Identify which cell holds the provided text, then report its [X, Y] central coordinate. 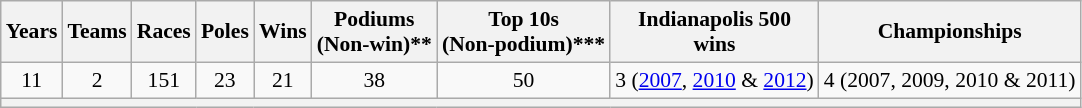
11 [32, 80]
38 [374, 80]
Years [32, 32]
3 (2007, 2010 & 2012) [714, 80]
21 [283, 80]
Championships [950, 32]
Races [164, 32]
23 [225, 80]
Top 10s(Non-podium)*** [524, 32]
50 [524, 80]
Podiums(Non-win)** [374, 32]
Wins [283, 32]
151 [164, 80]
4 (2007, 2009, 2010 & 2011) [950, 80]
2 [96, 80]
Teams [96, 32]
Poles [225, 32]
Indianapolis 500wins [714, 32]
